Detect which cell encompasses the target text, then output its (X, Y) center coordinate. 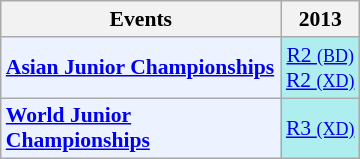
Asian Junior Championships (141, 68)
R3 (XD) (320, 128)
R2 (BD) R2 (XD) (320, 68)
Events (141, 19)
2013 (320, 19)
World Junior Championships (141, 128)
